From the cell containing the given text, extract its center point as (X, Y) coordinate. 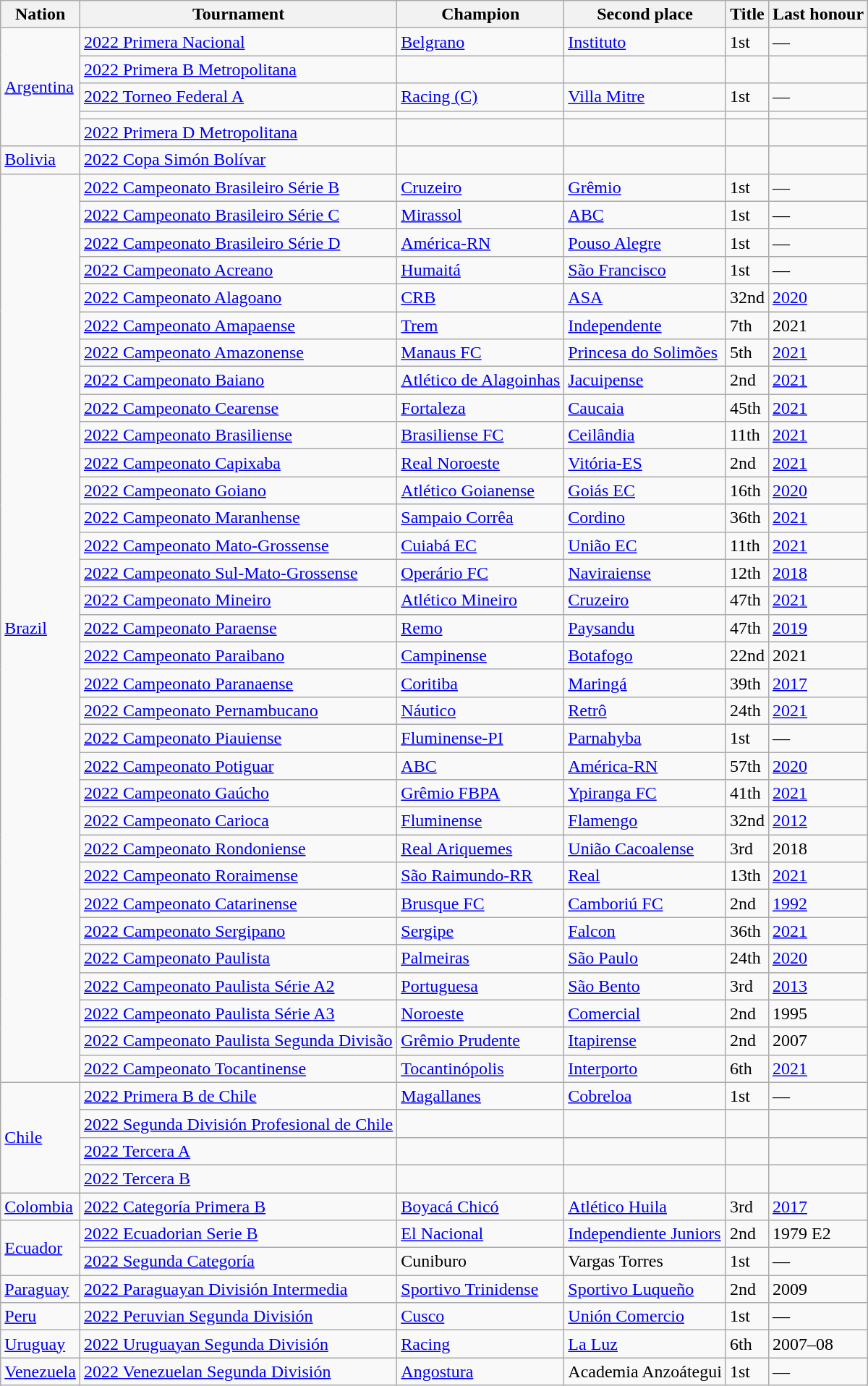
Flamengo (645, 821)
16th (746, 490)
Remo (480, 628)
Fluminense-PI (480, 738)
Ceilândia (645, 435)
2022 Campeonato Paulista Série A2 (238, 986)
2022 Campeonato Mineiro (238, 600)
Atlético Mineiro (480, 600)
Retrô (645, 710)
Fluminense (480, 821)
2022 Primera B de Chile (238, 1096)
2022 Campeonato Paraense (238, 628)
2022 Campeonato Amapaense (238, 325)
Caucaia (645, 408)
Argentina (41, 87)
2022 Campeonato Piauiense (238, 738)
Cobreloa (645, 1096)
Sportivo Trinidense (480, 1289)
Atlético Huila (645, 1206)
2022 Campeonato Sul-Mato-Grossense (238, 573)
Ypiranga FC (645, 794)
Operário FC (480, 573)
Cusco (480, 1317)
Bolivia (41, 160)
Boyacá Chicó (480, 1206)
São Paulo (645, 958)
2022 Primera Nacional (238, 42)
São Francisco (645, 270)
2022 Campeonato Paraibano (238, 655)
2022 Ecuadorian Serie B (238, 1234)
2022 Campeonato Baiano (238, 380)
1979 E2 (817, 1234)
2022 Campeonato Cearense (238, 408)
El Nacional (480, 1234)
2022 Peruvian Segunda División (238, 1317)
Cuniburo (480, 1262)
Grêmio (645, 187)
2022 Campeonato Sergipano (238, 931)
2022 Categoría Primera B (238, 1206)
2012 (817, 821)
Cordino (645, 518)
Fortaleza (480, 408)
São Bento (645, 986)
2022 Campeonato Alagoano (238, 297)
2022 Segunda División Profesional de Chile (238, 1123)
5th (746, 353)
22nd (746, 655)
2022 Venezuelan Segunda División (238, 1372)
Trem (480, 325)
2022 Campeonato Paulista Série A3 (238, 1013)
Unión Comercio (645, 1317)
Comercial (645, 1013)
São Raimundo-RR (480, 876)
45th (746, 408)
Interporto (645, 1068)
2022 Campeonato Acreano (238, 270)
7th (746, 325)
2022 Campeonato Gaúcho (238, 794)
Pouso Alegre (645, 242)
2022 Campeonato Paranaense (238, 683)
2022 Campeonato Amazonense (238, 353)
Itapirense (645, 1041)
Belgrano (480, 42)
Camboriú FC (645, 904)
Vitória-ES (645, 463)
União EC (645, 545)
Brusque FC (480, 904)
2022 Torneo Federal A (238, 97)
1995 (817, 1013)
Ecuador (41, 1248)
Tocantinópolis (480, 1068)
Independente (645, 325)
57th (746, 766)
Palmeiras (480, 958)
Atlético Goianense (480, 490)
2019 (817, 628)
2022 Segunda Categoría (238, 1262)
Uruguay (41, 1344)
CRB (480, 297)
Instituto (645, 42)
2022 Campeonato Brasiliense (238, 435)
2022 Campeonato Catarinense (238, 904)
2022 Campeonato Mato-Grossense (238, 545)
Chile (41, 1137)
2022 Campeonato Brasileiro Série B (238, 187)
Real (645, 876)
12th (746, 573)
2022 Primera B Metropolitana (238, 69)
Racing (480, 1344)
41th (746, 794)
Magallanes (480, 1096)
39th (746, 683)
Maringá (645, 683)
Falcon (645, 931)
ASA (645, 297)
2022 Campeonato Potiguar (238, 766)
Naviraiense (645, 573)
Náutico (480, 710)
União Cacoalense (645, 849)
2022 Campeonato Brasileiro Série D (238, 242)
2022 Tercera A (238, 1151)
2022 Campeonato Pernambucano (238, 710)
Mirassol (480, 215)
Brasiliense FC (480, 435)
2022 Campeonato Carioca (238, 821)
2007 (817, 1041)
Real Noroeste (480, 463)
Villa Mitre (645, 97)
Manaus FC (480, 353)
13th (746, 876)
Tournament (238, 14)
Portuguesa (480, 986)
2022 Campeonato Brasileiro Série C (238, 215)
Nation (41, 14)
Campinense (480, 655)
2022 Primera D Metropolitana (238, 132)
Grêmio Prudente (480, 1041)
Peru (41, 1317)
Goiás EC (645, 490)
Champion (480, 14)
2022 Paraguayan División Intermedia (238, 1289)
Title (746, 14)
Cuiabá EC (480, 545)
Second place (645, 14)
Vargas Torres (645, 1262)
Jacuipense (645, 380)
La Luz (645, 1344)
Academia Anzoátegui (645, 1372)
Real Ariquemes (480, 849)
Angostura (480, 1372)
2022 Campeonato Maranhense (238, 518)
Sergipe (480, 931)
1992 (817, 904)
2007–08 (817, 1344)
Colombia (41, 1206)
Princesa do Solimões (645, 353)
2022 Campeonato Roraimense (238, 876)
2009 (817, 1289)
Paysandu (645, 628)
Parnahyba (645, 738)
Independiente Juniors (645, 1234)
2022 Campeonato Paulista Segunda Divisão (238, 1041)
2022 Campeonato Tocantinense (238, 1068)
Sportivo Luqueño (645, 1289)
2022 Copa Simón Bolívar (238, 160)
Grêmio FBPA (480, 794)
Botafogo (645, 655)
2022 Campeonato Capixaba (238, 463)
2013 (817, 986)
2022 Tercera B (238, 1178)
Last honour (817, 14)
2022 Campeonato Rondoniense (238, 849)
2022 Campeonato Paulista (238, 958)
2022 Uruguayan Segunda División (238, 1344)
Coritiba (480, 683)
2022 Campeonato Goiano (238, 490)
Paraguay (41, 1289)
Sampaio Corrêa (480, 518)
Racing (C) (480, 97)
Noroeste (480, 1013)
Venezuela (41, 1372)
Brazil (41, 628)
Humaitá (480, 270)
Atlético de Alagoinhas (480, 380)
